Determine the [X, Y] coordinate at the center of the cell enclosing the given text.  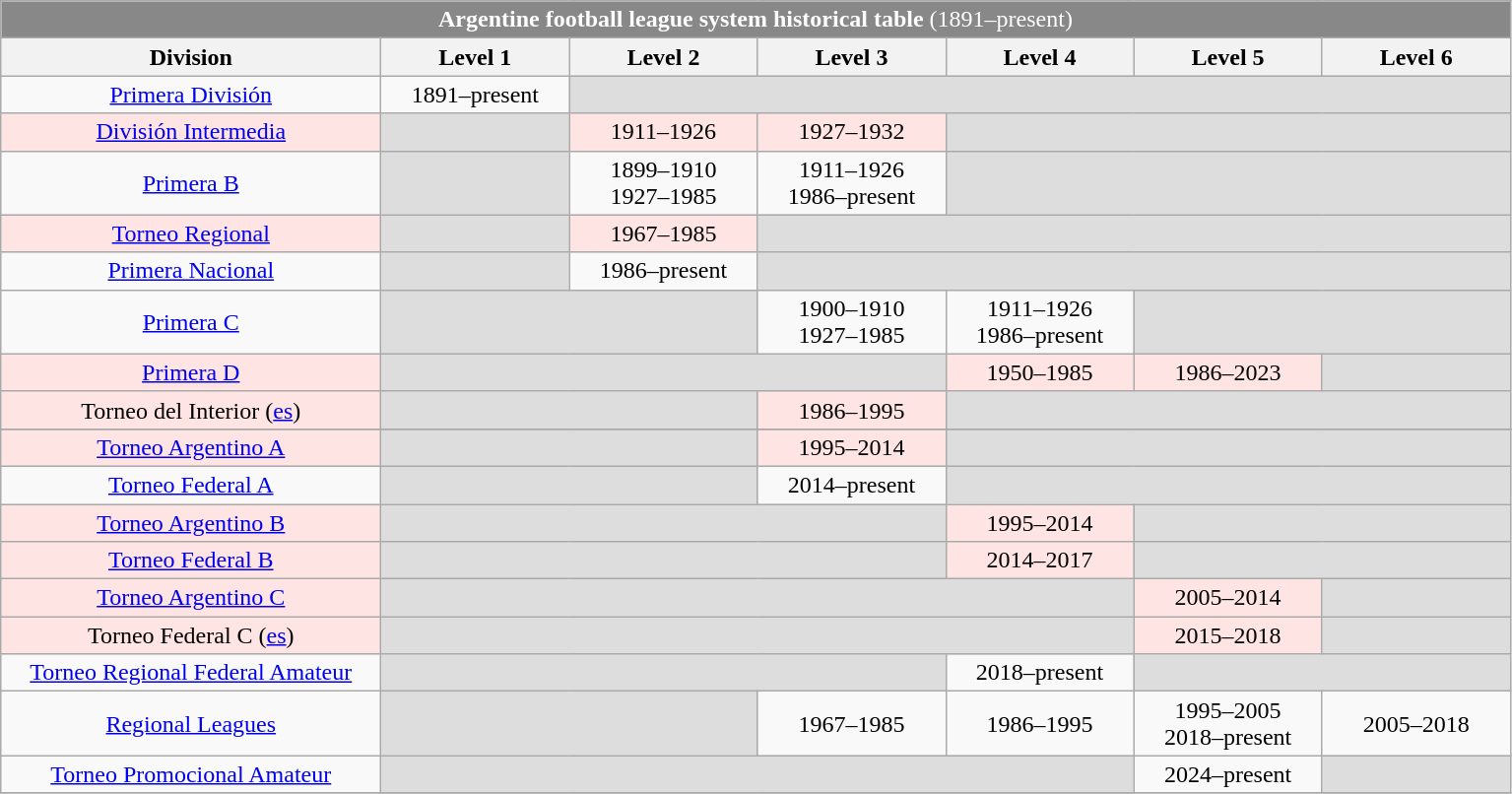
Torneo Federal B [191, 561]
Level 4 [1040, 57]
1927–1932 [851, 132]
Level 1 [475, 57]
Level 6 [1416, 57]
Primera Nacional [191, 271]
Primera C [191, 321]
1900–19101927–1985 [851, 321]
Level 5 [1227, 57]
2024–present [1227, 774]
Level 2 [664, 57]
2014–2017 [1040, 561]
1950–1985 [1040, 372]
División Intermedia [191, 132]
Primera B [191, 183]
2015–2018 [1227, 635]
Torneo Federal C (es) [191, 635]
Division [191, 57]
2014–present [851, 485]
Argentine football league system historical table (1891–present) [756, 20]
Primera D [191, 372]
1995–20052018–present [1227, 723]
2005–2014 [1227, 598]
Torneo Federal A [191, 485]
Torneo Argentino C [191, 598]
Torneo Argentino A [191, 447]
Torneo Regional Federal Amateur [191, 673]
Torneo Regional [191, 233]
Torneo Promocional Amateur [191, 774]
Primera División [191, 95]
Torneo Argentino B [191, 523]
2005–2018 [1416, 723]
Regional Leagues [191, 723]
1899–19101927–1985 [664, 183]
Torneo del Interior (es) [191, 410]
1891–present [475, 95]
1986–present [664, 271]
1911–1926 [664, 132]
1986–2023 [1227, 372]
2018–present [1040, 673]
Level 3 [851, 57]
